Output the (x, y) coordinate of the center of the cell containing the given text.  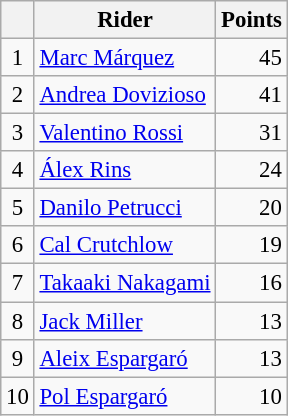
Pol Espargaró (125, 396)
24 (252, 170)
8 (18, 321)
7 (18, 283)
Danilo Petrucci (125, 208)
16 (252, 283)
3 (18, 133)
4 (18, 170)
31 (252, 133)
6 (18, 245)
Álex Rins (125, 170)
45 (252, 58)
1 (18, 58)
2 (18, 95)
Cal Crutchlow (125, 245)
Points (252, 20)
Marc Márquez (125, 58)
41 (252, 95)
Jack Miller (125, 321)
19 (252, 245)
5 (18, 208)
9 (18, 358)
Rider (125, 20)
Valentino Rossi (125, 133)
Andrea Dovizioso (125, 95)
20 (252, 208)
Aleix Espargaró (125, 358)
Takaaki Nakagami (125, 283)
